Detect which cell encompasses the target text, then output its [x, y] center coordinate. 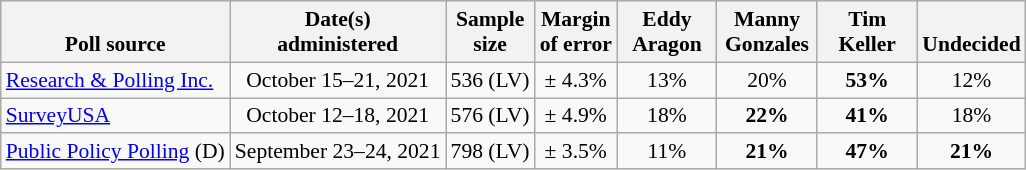
41% [867, 116]
MannyGonzales [767, 32]
TimKeller [867, 32]
± 3.5% [576, 152]
12% [971, 80]
EddyAragon [667, 32]
11% [667, 152]
Public Policy Polling (D) [116, 152]
SurveyUSA [116, 116]
October 12–18, 2021 [338, 116]
22% [767, 116]
Poll source [116, 32]
47% [867, 152]
Marginof error [576, 32]
± 4.3% [576, 80]
Samplesize [490, 32]
September 23–24, 2021 [338, 152]
20% [767, 80]
576 (LV) [490, 116]
Date(s)administered [338, 32]
53% [867, 80]
536 (LV) [490, 80]
Research & Polling Inc. [116, 80]
Undecided [971, 32]
± 4.9% [576, 116]
October 15–21, 2021 [338, 80]
798 (LV) [490, 152]
13% [667, 80]
